Detect which cell encompasses the target text, then output its (x, y) center coordinate. 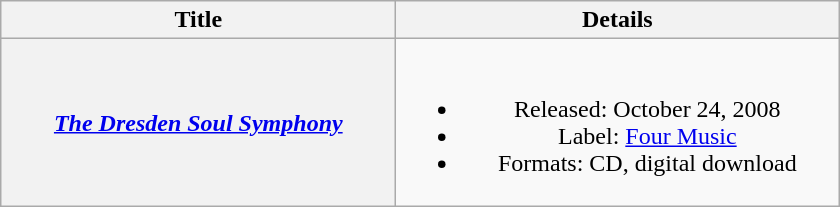
The Dresden Soul Symphony (198, 122)
Released: October 24, 2008Label: Four MusicFormats: CD, digital download (618, 122)
Title (198, 20)
Details (618, 20)
